Pinpoint the cell where the given text exists, returning its [x, y] midpoint coordinate. 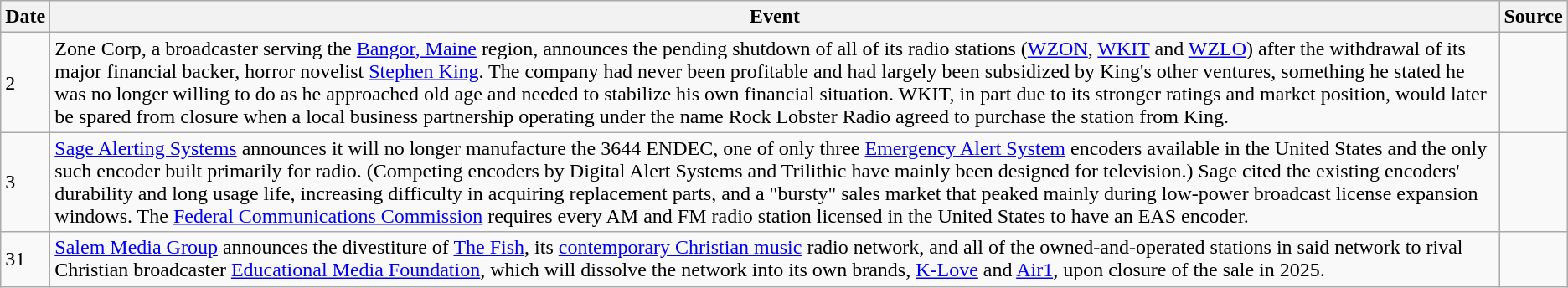
31 [25, 260]
Event [775, 17]
3 [25, 183]
2 [25, 82]
Date [25, 17]
Source [1533, 17]
